Identify which cell holds the provided text, then report its [x, y] central coordinate. 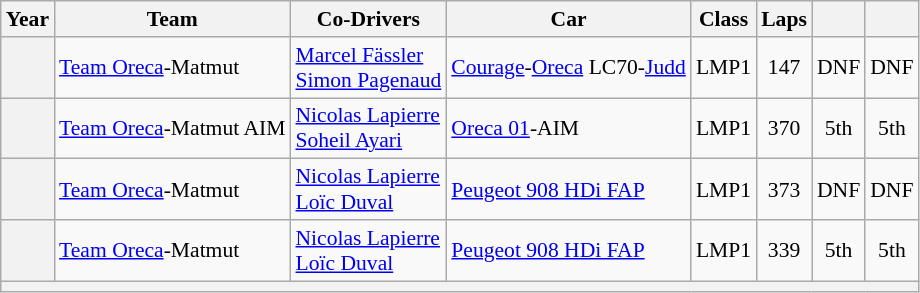
147 [784, 68]
Nicolas Lapierre Soheil Ayari [368, 128]
Marcel Fässler Simon Pagenaud [368, 68]
Team Oreca-Matmut AIM [172, 128]
Oreca 01-AIM [568, 128]
373 [784, 190]
Car [568, 19]
Laps [784, 19]
339 [784, 250]
Courage-Oreca LC70-Judd [568, 68]
Class [724, 19]
Team [172, 19]
Year [28, 19]
370 [784, 128]
Co-Drivers [368, 19]
